Locate the cell with the specified text and output its (x, y) center coordinate. 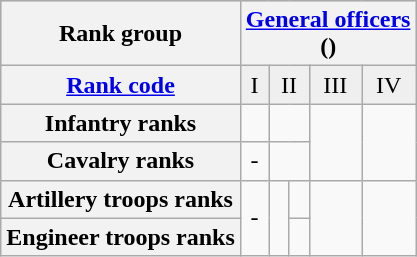
IV (389, 85)
Cavalry ranks (121, 161)
Engineer troops ranks (121, 237)
Rank code (121, 85)
Rank group (121, 34)
I (254, 85)
Infantry ranks (121, 123)
Artillery troops ranks (121, 199)
III (335, 85)
General officers() (328, 34)
II (289, 85)
